Return the [x, y] coordinate for the center point of the cell that contains the specified text.  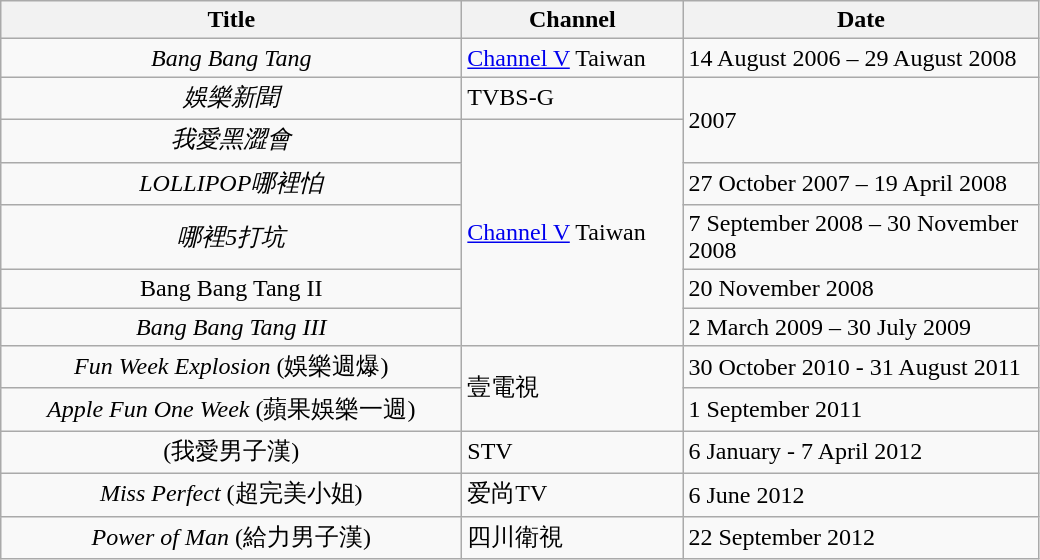
6 January - 7 April 2012 [861, 452]
22 September 2012 [861, 538]
壹電視 [572, 388]
哪裡5打坑 [232, 238]
2 March 2009 – 30 July 2009 [861, 327]
14 August 2006 – 29 August 2008 [861, 58]
30 October 2010 - 31 August 2011 [861, 368]
STV [572, 452]
1 September 2011 [861, 410]
娛樂新聞 [232, 98]
Date [861, 20]
6 June 2012 [861, 494]
Fun Week Explosion (娛樂週爆) [232, 368]
Bang Bang Tang [232, 58]
爱尚TV [572, 494]
Bang Bang Tang II [232, 289]
(我愛男子漢) [232, 452]
我愛黑澀會 [232, 140]
Channel [572, 20]
四川衛視 [572, 538]
Miss Perfect (超完美小姐) [232, 494]
7 September 2008 – 30 November 2008 [861, 238]
20 November 2008 [861, 289]
Title [232, 20]
TVBS-G [572, 98]
2007 [861, 120]
Apple Fun One Week (蘋果娛樂一週) [232, 410]
27 October 2007 – 19 April 2008 [861, 184]
Bang Bang Tang III [232, 327]
LOLLIPOP哪裡怕 [232, 184]
Power of Man (給力男子漢) [232, 538]
